From the cell containing the given text, extract its center point as [X, Y] coordinate. 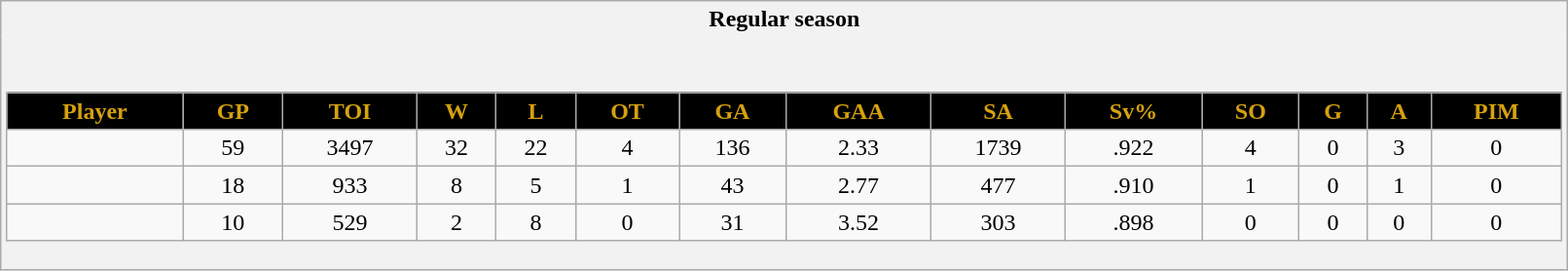
2.77 [858, 185]
303 [999, 222]
SA [999, 111]
2 [456, 222]
933 [350, 185]
Player [95, 111]
PIM [1496, 111]
3 [1399, 148]
GAA [858, 111]
L [536, 111]
59 [234, 148]
Regular season [784, 19]
3.52 [858, 222]
22 [536, 148]
529 [350, 222]
32 [456, 148]
OT [627, 111]
G [1333, 111]
1739 [999, 148]
TOI [350, 111]
Sv% [1133, 111]
136 [732, 148]
GA [732, 111]
.922 [1133, 148]
18 [234, 185]
SO [1251, 111]
2.33 [858, 148]
W [456, 111]
A [1399, 111]
31 [732, 222]
43 [732, 185]
10 [234, 222]
.910 [1133, 185]
.898 [1133, 222]
5 [536, 185]
3497 [350, 148]
477 [999, 185]
GP [234, 111]
